Find where the given text appears and provide that cell's center as [X, Y] coordinate. 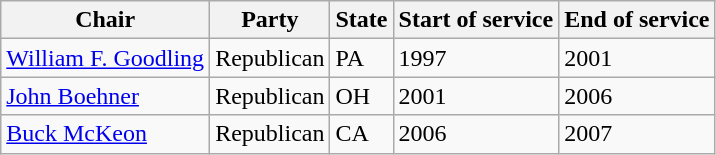
End of service [637, 20]
Start of service [476, 20]
William F. Goodling [106, 58]
PA [362, 58]
OH [362, 96]
CA [362, 134]
John Boehner [106, 96]
Chair [106, 20]
Buck McKeon [106, 134]
Party [270, 20]
State [362, 20]
2007 [637, 134]
1997 [476, 58]
